Determine the (x, y) coordinate at the center of the cell enclosing the given text.  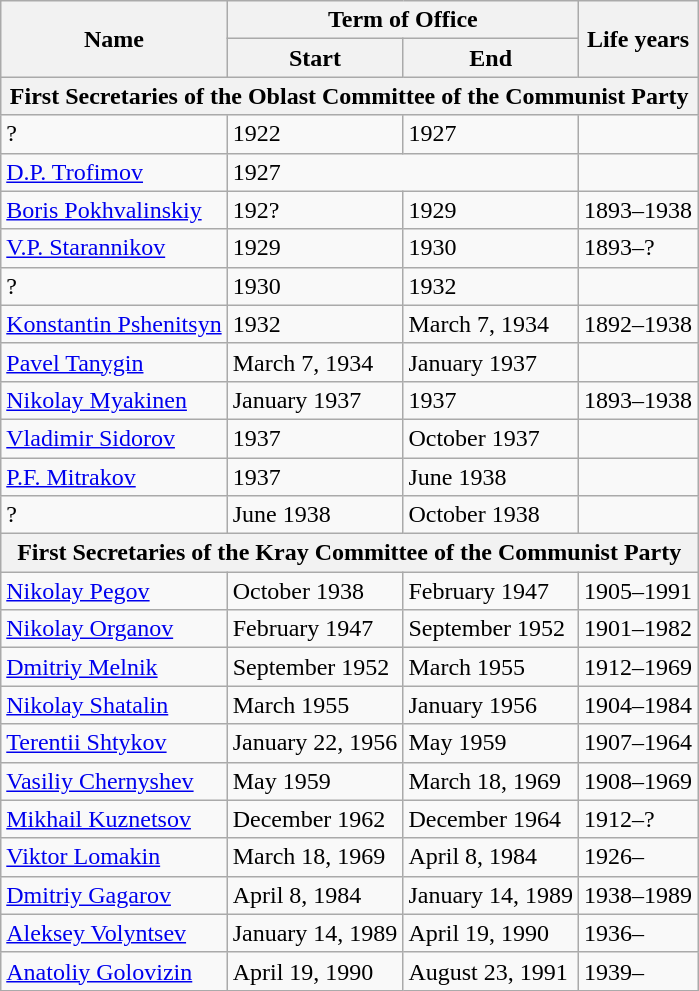
Dmitriy Melnik (114, 667)
1908–1969 (638, 781)
Dmitriy Gagarov (114, 895)
January 1956 (491, 705)
Nikolay Pegov (114, 591)
1926– (638, 857)
Boris Pokhvalinskiy (114, 210)
192? (315, 210)
P.F. Mitrakov (114, 477)
Nikolay Shatalin (114, 705)
1939– (638, 971)
December 1962 (315, 819)
Nikolay Organov (114, 629)
December 1964 (491, 819)
V.P. Starannikov (114, 248)
Mikhail Kuznetsov (114, 819)
Life years (638, 39)
First Secretaries of the Kray Committee of the Communist Party (350, 553)
Terentii Shtykov (114, 743)
D.P. Trofimov (114, 172)
Vladimir Sidorov (114, 438)
Name (114, 39)
End (491, 58)
1892–1938 (638, 324)
August 23, 1991 (491, 971)
1912–1969 (638, 667)
1912–? (638, 819)
1936– (638, 933)
1905–1991 (638, 591)
Term of Office (402, 20)
Aleksey Volyntsev (114, 933)
1901–1982 (638, 629)
1904–1984 (638, 705)
1893–? (638, 248)
Viktor Lomakin (114, 857)
First Secretaries of the Oblast Committee of the Communist Party (350, 96)
1922 (315, 134)
1907–1964 (638, 743)
Pavel Tanygin (114, 362)
Start (315, 58)
1938–1989 (638, 895)
Nikolay Myakinen (114, 400)
Anatoliy Golovizin (114, 971)
January 22, 1956 (315, 743)
October 1937 (491, 438)
Vasiliy Chernyshev (114, 781)
Konstantin Pshenitsyn (114, 324)
